Locate the cell with the specified text and output its (X, Y) center coordinate. 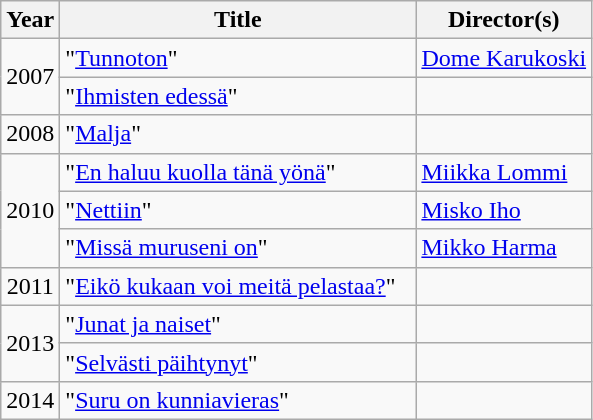
Misko Iho (504, 210)
Mikko Harma (504, 248)
Title (238, 20)
Director(s) (504, 20)
2014 (30, 400)
"Nettiin" (238, 210)
"Tunnoton" (238, 58)
2008 (30, 134)
2011 (30, 286)
"Ihmisten edessä" (238, 96)
"Malja" (238, 134)
2007 (30, 77)
Dome Karukoski (504, 58)
2010 (30, 210)
"Selvästi päihtynyt" (238, 362)
"Eikö kukaan voi meitä pelastaa?" (238, 286)
Miikka Lommi (504, 172)
Year (30, 20)
"En haluu kuolla tänä yönä" (238, 172)
2013 (30, 343)
"Missä muruseni on" (238, 248)
"Suru on kunniavieras" (238, 400)
"Junat ja naiset" (238, 324)
